For the text-containing cell, return its midpoint in (X, Y) coordinate format. 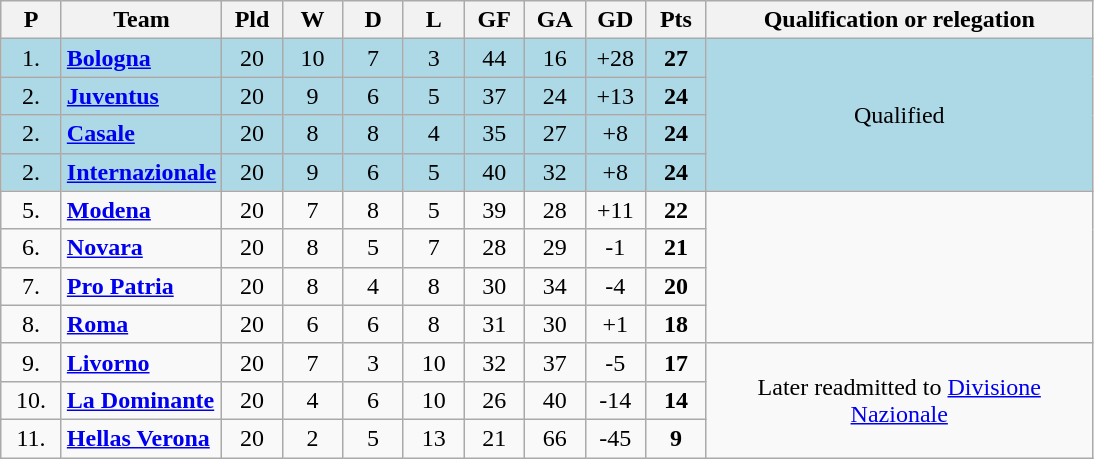
31 (494, 324)
9. (32, 362)
Modena (141, 210)
Hellas Verona (141, 438)
Qualification or relegation (899, 20)
W (312, 20)
14 (676, 400)
13 (434, 438)
La Dominante (141, 400)
-14 (616, 400)
D (374, 20)
+11 (616, 210)
+13 (616, 96)
22 (676, 210)
-1 (616, 248)
10. (32, 400)
66 (556, 438)
34 (556, 286)
+1 (616, 324)
P (32, 20)
Qualified (899, 115)
-45 (616, 438)
Novara (141, 248)
GF (494, 20)
18 (676, 324)
11. (32, 438)
Roma (141, 324)
29 (556, 248)
Livorno (141, 362)
Casale (141, 134)
Pld (252, 20)
-5 (616, 362)
Internazionale (141, 172)
26 (494, 400)
L (434, 20)
Pro Patria (141, 286)
Team (141, 20)
16 (556, 58)
2 (312, 438)
GA (556, 20)
39 (494, 210)
-4 (616, 286)
1. (32, 58)
6. (32, 248)
35 (494, 134)
Pts (676, 20)
5. (32, 210)
Bologna (141, 58)
+28 (616, 58)
17 (676, 362)
GD (616, 20)
Later readmitted to Divisione Nazionale (899, 400)
Juventus (141, 96)
44 (494, 58)
7. (32, 286)
8. (32, 324)
